Find where the given text appears and provide that cell's center as [X, Y] coordinate. 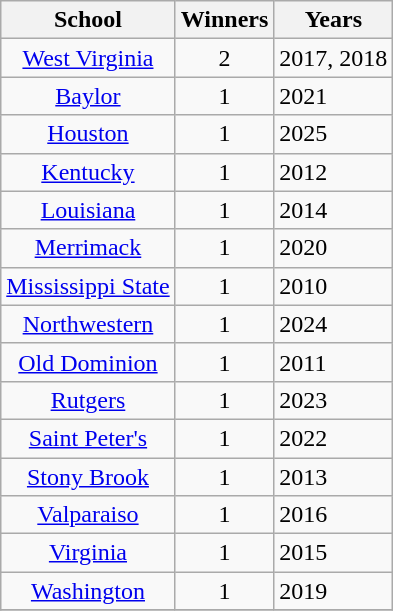
Mississippi State [88, 286]
Houston [88, 134]
Winners [224, 20]
2014 [334, 210]
Northwestern [88, 324]
Louisiana [88, 210]
Valparaiso [88, 515]
Merrimack [88, 248]
Old Dominion [88, 362]
Years [334, 20]
West Virginia [88, 58]
2021 [334, 96]
2010 [334, 286]
Kentucky [88, 172]
2020 [334, 248]
2025 [334, 134]
2017, 2018 [334, 58]
2016 [334, 515]
2022 [334, 438]
2011 [334, 362]
Rutgers [88, 400]
2013 [334, 477]
Baylor [88, 96]
2019 [334, 591]
Stony Brook [88, 477]
2015 [334, 553]
Saint Peter's [88, 438]
2 [224, 58]
2023 [334, 400]
Washington [88, 591]
Virginia [88, 553]
School [88, 20]
2024 [334, 324]
2012 [334, 172]
